Provide the (X, Y) coordinate of the cell's center where the given text is located.  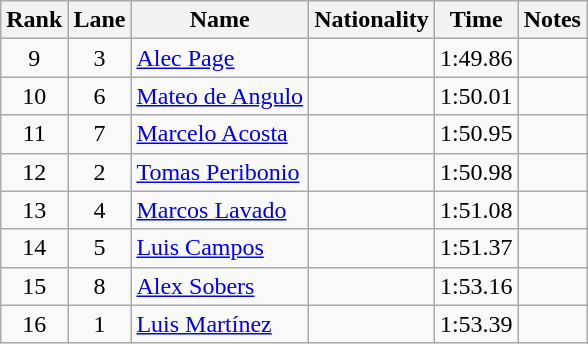
2 (100, 172)
10 (34, 96)
1:50.98 (476, 172)
15 (34, 286)
1:53.16 (476, 286)
1 (100, 324)
Mateo de Angulo (220, 96)
16 (34, 324)
1:51.37 (476, 248)
Nationality (372, 20)
Name (220, 20)
Time (476, 20)
Marcelo Acosta (220, 134)
14 (34, 248)
3 (100, 58)
6 (100, 96)
1:50.95 (476, 134)
Marcos Lavado (220, 210)
1:53.39 (476, 324)
Alec Page (220, 58)
Notes (552, 20)
7 (100, 134)
5 (100, 248)
Alex Sobers (220, 286)
1:49.86 (476, 58)
1:50.01 (476, 96)
Luis Campos (220, 248)
12 (34, 172)
13 (34, 210)
Tomas Peribonio (220, 172)
1:51.08 (476, 210)
11 (34, 134)
9 (34, 58)
Luis Martínez (220, 324)
Rank (34, 20)
4 (100, 210)
Lane (100, 20)
8 (100, 286)
